From the cell containing the given text, extract its center point as [x, y] coordinate. 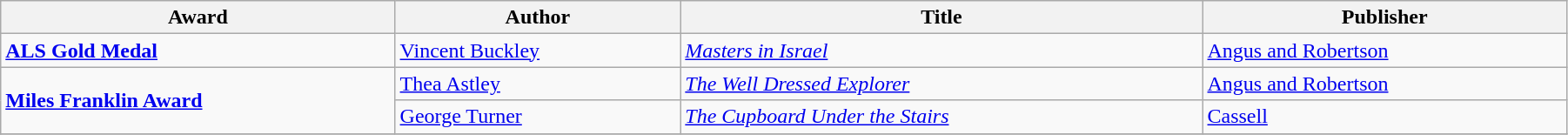
Award [198, 17]
ALS Gold Medal [198, 51]
Cassell [1384, 117]
Miles Franklin Award [198, 100]
George Turner [538, 117]
The Cupboard Under the Stairs [941, 117]
Masters in Israel [941, 51]
Title [941, 17]
Author [538, 17]
Publisher [1384, 17]
The Well Dressed Explorer [941, 84]
Thea Astley [538, 84]
Vincent Buckley [538, 51]
